Determine the (x, y) coordinate at the center of the cell enclosing the given text.  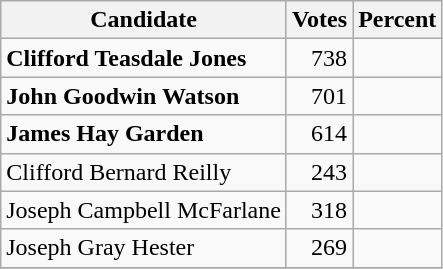
James Hay Garden (144, 134)
318 (319, 210)
Joseph Gray Hester (144, 248)
701 (319, 96)
269 (319, 248)
Clifford Bernard Reilly (144, 172)
614 (319, 134)
Joseph Campbell McFarlane (144, 210)
Candidate (144, 20)
Votes (319, 20)
John Goodwin Watson (144, 96)
Percent (398, 20)
243 (319, 172)
Clifford Teasdale Jones (144, 58)
738 (319, 58)
